From the cell containing the given text, extract its center point as [x, y] coordinate. 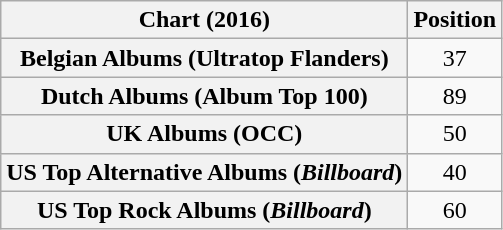
37 [455, 58]
60 [455, 210]
Chart (2016) [204, 20]
Dutch Albums (Album Top 100) [204, 96]
50 [455, 134]
UK Albums (OCC) [204, 134]
89 [455, 96]
US Top Alternative Albums (Billboard) [204, 172]
US Top Rock Albums (Billboard) [204, 210]
40 [455, 172]
Position [455, 20]
Belgian Albums (Ultratop Flanders) [204, 58]
